Return [x, y] of the center of cell containing provided text 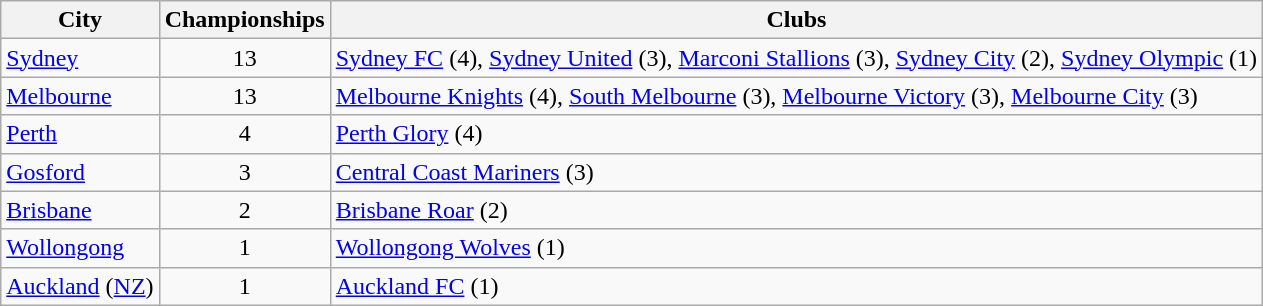
Gosford [80, 172]
4 [244, 134]
Melbourne Knights (4), South Melbourne (3), Melbourne Victory (3), Melbourne City (3) [796, 96]
Central Coast Mariners (3) [796, 172]
Brisbane Roar (2) [796, 210]
Brisbane [80, 210]
2 [244, 210]
Melbourne [80, 96]
Clubs [796, 20]
Sydney FC (4), Sydney United (3), Marconi Stallions (3), Sydney City (2), Sydney Olympic (1) [796, 58]
Perth [80, 134]
Perth Glory (4) [796, 134]
Sydney [80, 58]
Auckland (NZ) [80, 286]
Wollongong Wolves (1) [796, 248]
Championships [244, 20]
Auckland FC (1) [796, 286]
City [80, 20]
3 [244, 172]
Wollongong [80, 248]
